Pinpoint the cell where the given text exists, returning its [x, y] midpoint coordinate. 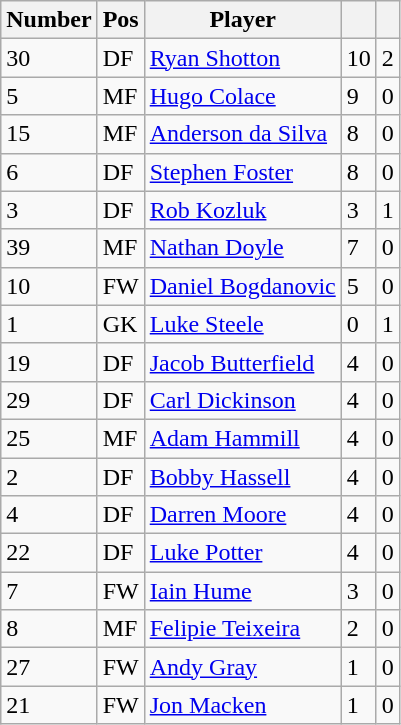
Andy Gray [242, 667]
Nathan Doyle [242, 248]
GK [120, 324]
21 [49, 705]
29 [49, 400]
Daniel Bogdanovic [242, 286]
Carl Dickinson [242, 400]
6 [49, 172]
Ryan Shotton [242, 58]
Pos [120, 20]
Jacob Butterfield [242, 362]
Darren Moore [242, 515]
Jon Macken [242, 705]
Luke Steele [242, 324]
Bobby Hassell [242, 477]
Iain Hume [242, 591]
22 [49, 553]
Player [242, 20]
30 [49, 58]
Rob Kozluk [242, 210]
Adam Hammill [242, 438]
9 [358, 96]
27 [49, 667]
Luke Potter [242, 553]
19 [49, 362]
Felipie Teixeira [242, 629]
15 [49, 134]
Number [49, 20]
Hugo Colace [242, 96]
Stephen Foster [242, 172]
Anderson da Silva [242, 134]
25 [49, 438]
39 [49, 248]
